Return (x, y) of the center of cell containing provided text 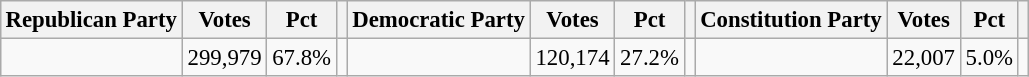
5.0% (989, 57)
67.8% (302, 57)
Democratic Party (438, 20)
27.2% (650, 57)
120,174 (572, 57)
299,979 (224, 57)
22,007 (924, 57)
Constitution Party (791, 20)
Republican Party (91, 20)
